Detect which cell encompasses the target text, then output its [X, Y] center coordinate. 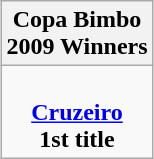
Copa Bimbo2009 Winners [77, 34]
Cruzeiro1st title [77, 112]
